Output the (X, Y) coordinate of the center of the cell containing the given text.  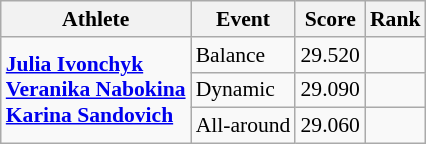
Event (244, 19)
Julia IvonchykVeranika NabokinaKarina Sandovich (96, 90)
All-around (244, 126)
29.060 (330, 126)
29.520 (330, 55)
Balance (244, 55)
Score (330, 19)
Rank (396, 19)
Dynamic (244, 90)
Athlete (96, 19)
29.090 (330, 90)
